Extract the (X, Y) coordinate from the center of the cell holding the provided text.  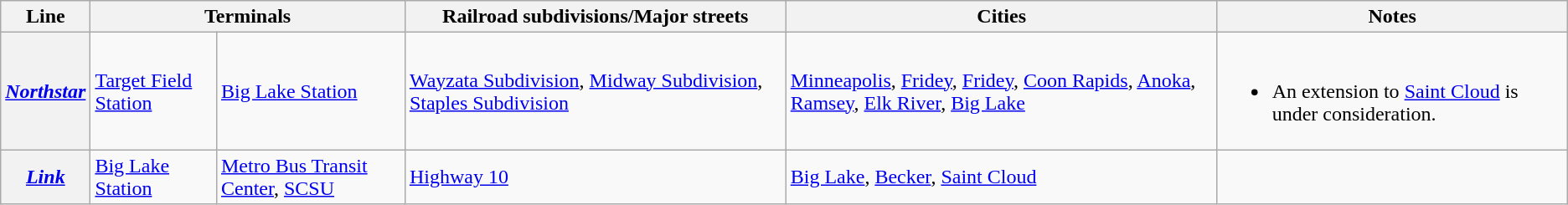
Cities (1002, 17)
Railroad subdivisions/Major streets (595, 17)
Highway 10 (595, 177)
Metro Bus Transit Center, SCSU (310, 177)
An extension to Saint Cloud is under consideration. (1392, 91)
Line (45, 17)
Link (45, 177)
Big Lake, Becker, Saint Cloud (1002, 177)
Wayzata Subdivision, Midway Subdivision, Staples Subdivision (595, 91)
Terminals (248, 17)
Target Field Station (154, 91)
Notes (1392, 17)
Minneapolis, Fridey, Fridey, Coon Rapids, Anoka, Ramsey, Elk River, Big Lake (1002, 91)
Northstar (45, 91)
